From the cell containing the given text, extract its center point as (x, y) coordinate. 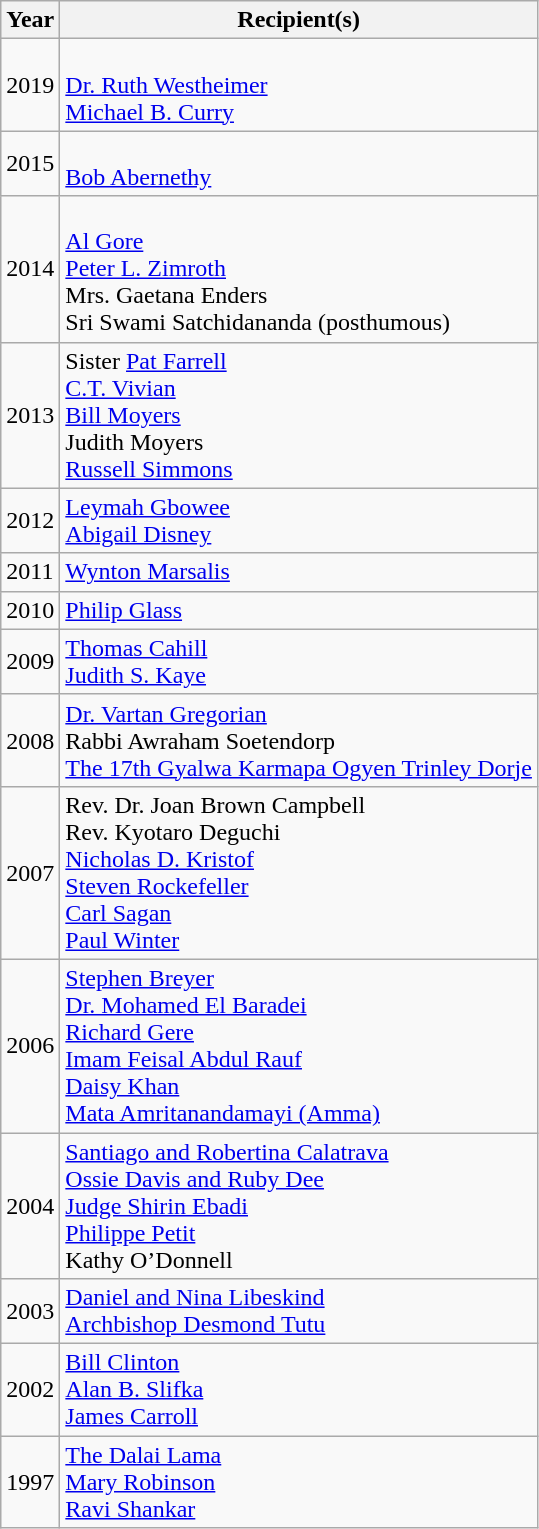
Dr. Ruth WestheimerMichael B. Curry (299, 85)
Stephen BreyerDr. Mohamed El BaradeiRichard GereImam Feisal Abdul RaufDaisy KhanMata Amritanandamayi (Amma) (299, 1046)
Bob Abernethy (299, 164)
2008 (30, 740)
2004 (30, 1205)
Philip Glass (299, 610)
Year (30, 20)
2011 (30, 572)
Wynton Marsalis (299, 572)
2013 (30, 415)
Leymah GboweeAbigail Disney (299, 520)
2014 (30, 269)
Sister Pat FarrellC.T. VivianBill MoyersJudith MoyersRussell Simmons (299, 415)
2015 (30, 164)
2007 (30, 872)
2019 (30, 85)
2009 (30, 662)
Recipient(s) (299, 20)
2003 (30, 1312)
Dr. Vartan GregorianRabbi Awraham SoetendorpThe 17th Gyalwa Karmapa Ogyen Trinley Dorje (299, 740)
2010 (30, 610)
2002 (30, 1390)
Thomas CahillJudith S. Kaye (299, 662)
Daniel and Nina LibeskindArchbishop Desmond Tutu (299, 1312)
The Dalai LamaMary RobinsonRavi Shankar (299, 1482)
Al GorePeter L. ZimrothMrs. Gaetana EndersSri Swami Satchidananda (posthumous) (299, 269)
Bill ClintonAlan B. SlifkaJames Carroll (299, 1390)
2006 (30, 1046)
Rev. Dr. Joan Brown CampbellRev. Kyotaro DeguchiNicholas D. KristofSteven RockefellerCarl SaganPaul Winter (299, 872)
2012 (30, 520)
1997 (30, 1482)
Santiago and Robertina CalatravaOssie Davis and Ruby DeeJudge Shirin EbadiPhilippe PetitKathy O’Donnell (299, 1205)
